For the text-containing cell, return its midpoint in (X, Y) coordinate format. 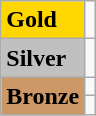
Bronze (43, 96)
Silver (43, 58)
Gold (43, 20)
